Determine the [x, y] coordinate at the center of the cell enclosing the given text.  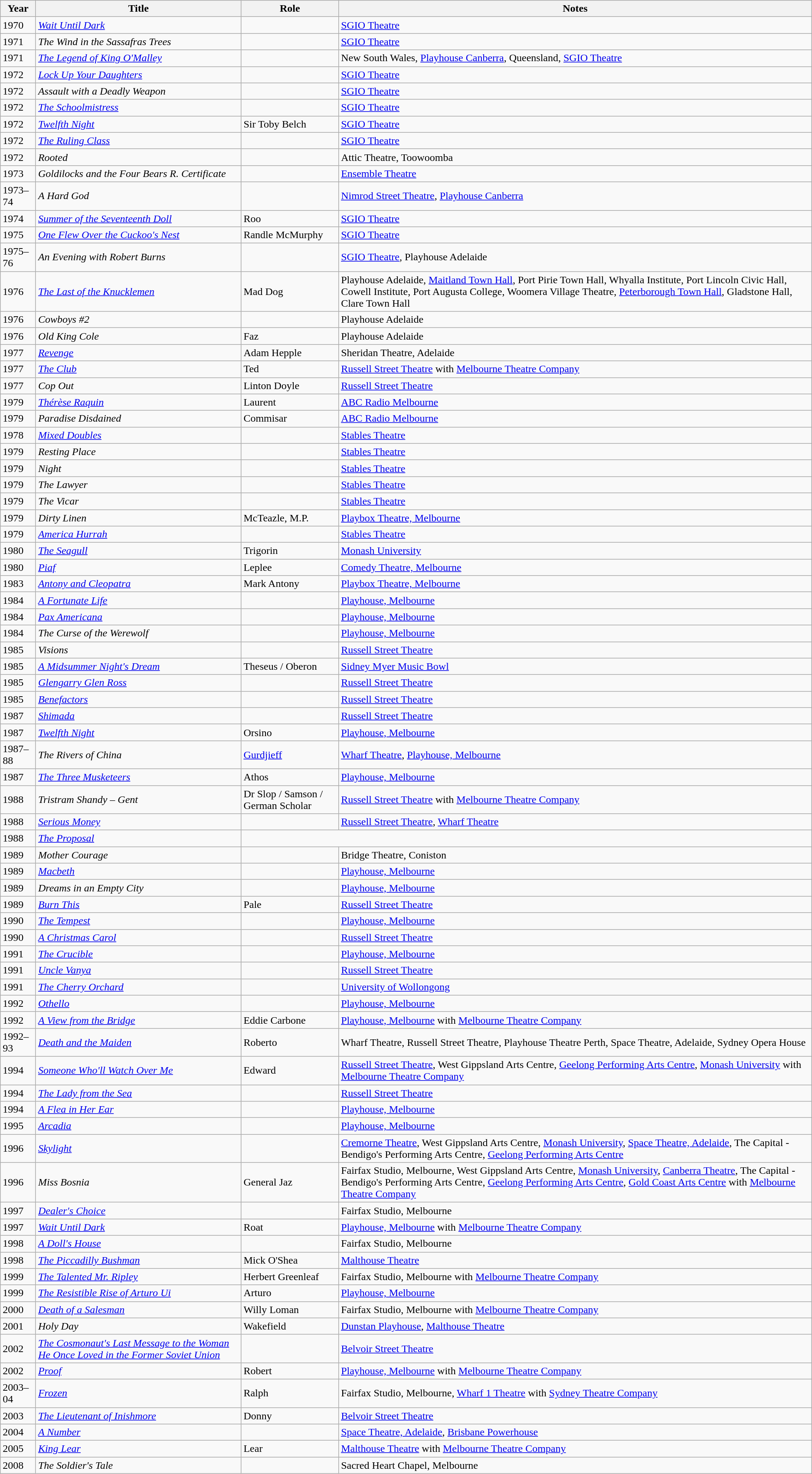
The Ruling Class [138, 141]
Robert [290, 1371]
The Club [138, 369]
Edward [290, 1071]
Linton Doyle [290, 386]
Malthouse Theatre with Melbourne Theatre Company [575, 1449]
A Number [138, 1432]
Visions [138, 650]
Ted [290, 369]
Eddie Carbone [290, 1020]
Roo [290, 218]
The Resistible Rise of Arturo Ui [138, 1293]
Monash University [575, 551]
The Piccadilly Bushman [138, 1260]
The Vicar [138, 501]
Thérèse Raquin [138, 402]
The Talented Mr. Ripley [138, 1277]
Uncle Vanya [138, 970]
Donny [290, 1415]
Pax Americana [138, 617]
Pale [290, 904]
Notes [575, 9]
Cop Out [138, 386]
A Fortunate Life [138, 600]
Herbert Greenleaf [290, 1277]
Faz [290, 336]
Mad Dog [290, 292]
1995 [18, 1126]
The Cosmonaut's Last Message to the Woman He Once Loved in the Former Soviet Union [138, 1348]
The Lieutenant of Inishmore [138, 1415]
The Lawyer [138, 485]
Dr Slop / Samson / German Scholar [290, 799]
Old King Cole [138, 336]
America Hurrah [138, 534]
2004 [18, 1432]
Macbeth [138, 871]
1970 [18, 25]
Resting Place [138, 452]
Ensemble Theatre [575, 174]
Malthouse Theatre [575, 1260]
1978 [18, 435]
2008 [18, 1465]
The Last of the Knucklemen [138, 292]
Year [18, 9]
Othello [138, 1003]
Sir Toby Belch [290, 124]
Piaf [138, 567]
Commisar [290, 419]
An Evening with Robert Burns [138, 258]
2005 [18, 1449]
Paradise Disdained [138, 419]
Lear [290, 1449]
Randle McMurphy [290, 235]
Assault with a Deadly Weapon [138, 91]
Russell Street Theatre, West Gippsland Arts Centre, Geelong Performing Arts Centre, Monash University with Melbourne Theatre Company [575, 1071]
Russell Street Theatre, Wharf Theatre [575, 822]
Sheridan Theatre, Adelaide [575, 353]
Attic Theatre, Toowoomba [575, 157]
Orsino [290, 732]
King Lear [138, 1449]
Ralph [290, 1393]
2003–04 [18, 1393]
Trigorin [290, 551]
McTeazle, M.P. [290, 518]
The Legend of King O'Malley [138, 58]
Fairfax Studio, Melbourne, Wharf 1 Theatre with Sydney Theatre Company [575, 1393]
Antony and Cleopatra [138, 584]
Skylight [138, 1149]
Gurdjieff [290, 755]
Arturo [290, 1293]
Mark Antony [290, 584]
Adam Hepple [290, 353]
Laurent [290, 402]
1992–93 [18, 1042]
Cowboys #2 [138, 320]
The Proposal [138, 839]
A Christmas Carol [138, 937]
Summer of the Seventeenth Doll [138, 218]
Dirty Linen [138, 518]
2000 [18, 1310]
Wharf Theatre, Playhouse, Melbourne [575, 755]
Miss Bosnia [138, 1182]
2001 [18, 1326]
Mick O'Shea [290, 1260]
One Flew Over the Cuckoo's Nest [138, 235]
1973 [18, 174]
1983 [18, 584]
Burn This [138, 904]
Role [290, 9]
Title [138, 9]
A Flea in Her Ear [138, 1110]
Glengarry Glen Ross [138, 683]
Wakefield [290, 1326]
2003 [18, 1415]
The Lady from the Sea [138, 1093]
1987–88 [18, 755]
1975–76 [18, 258]
Tristram Shandy – Gent [138, 799]
A Hard God [138, 196]
Roberto [290, 1042]
Nimrod Street Theatre, Playhouse Canberra [575, 196]
Holy Day [138, 1326]
The Three Musketeers [138, 777]
Sacred Heart Chapel, Melbourne [575, 1465]
Mixed Doubles [138, 435]
Death of a Salesman [138, 1310]
University of Wollongong [575, 987]
The Cherry Orchard [138, 987]
Rooted [138, 157]
Roat [290, 1227]
Theseus / Oberon [290, 666]
Willy Loman [290, 1310]
The Crucible [138, 954]
Space Theatre, Adelaide, Brisbane Powerhouse [575, 1432]
Sidney Myer Music Bowl [575, 666]
Proof [138, 1371]
The Soldier's Tale [138, 1465]
The Rivers of China [138, 755]
Goldilocks and the Four Bears R. Certificate [138, 174]
The Seagull [138, 551]
New South Wales, Playhouse Canberra, Queensland, SGIO Theatre [575, 58]
Comedy Theatre, Melbourne [575, 567]
Mother Courage [138, 855]
The Curse of the Werewolf [138, 633]
Someone Who'll Watch Over Me [138, 1071]
Benefactors [138, 699]
SGIO Theatre, Playhouse Adelaide [575, 258]
Lock Up Your Daughters [138, 75]
The Wind in the Sassafras Trees [138, 42]
Frozen [138, 1393]
A View from the Bridge [138, 1020]
Arcadia [138, 1126]
The Schoolmistress [138, 108]
Night [138, 468]
1973–74 [18, 196]
1975 [18, 235]
The Tempest [138, 921]
Bridge Theatre, Coniston [575, 855]
Wharf Theatre, Russell Street Theatre, Playhouse Theatre Perth, Space Theatre, Adelaide, Sydney Opera House [575, 1042]
Leplee [290, 567]
Dreams in an Empty City [138, 888]
Athos [290, 777]
Revenge [138, 353]
A Midsummer Night's Dream [138, 666]
General Jaz [290, 1182]
A Doll's House [138, 1244]
Dealer's Choice [138, 1211]
1974 [18, 218]
Dunstan Playhouse, Malthouse Theatre [575, 1326]
Death and the Maiden [138, 1042]
Serious Money [138, 822]
Shimada [138, 716]
